Extract the (x, y) coordinate from the center of the cell holding the provided text.  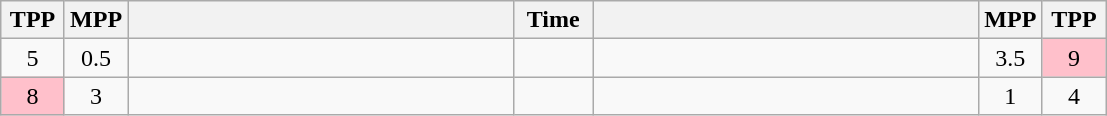
3 (96, 96)
0.5 (96, 58)
8 (33, 96)
5 (33, 58)
9 (1074, 58)
4 (1074, 96)
1 (1011, 96)
Time (554, 20)
3.5 (1011, 58)
